Return (x, y) of the center of cell containing provided text 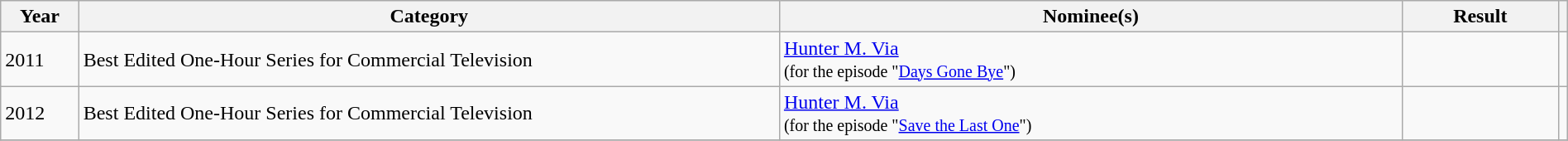
2012 (40, 113)
Hunter M. Via (for the episode "Days Gone Bye") (1090, 60)
Nominee(s) (1090, 17)
Year (40, 17)
Hunter M. Via (for the episode "Save the Last One") (1090, 113)
2011 (40, 60)
Result (1480, 17)
Category (428, 17)
